Output the [X, Y] coordinate of the center of the cell containing the given text.  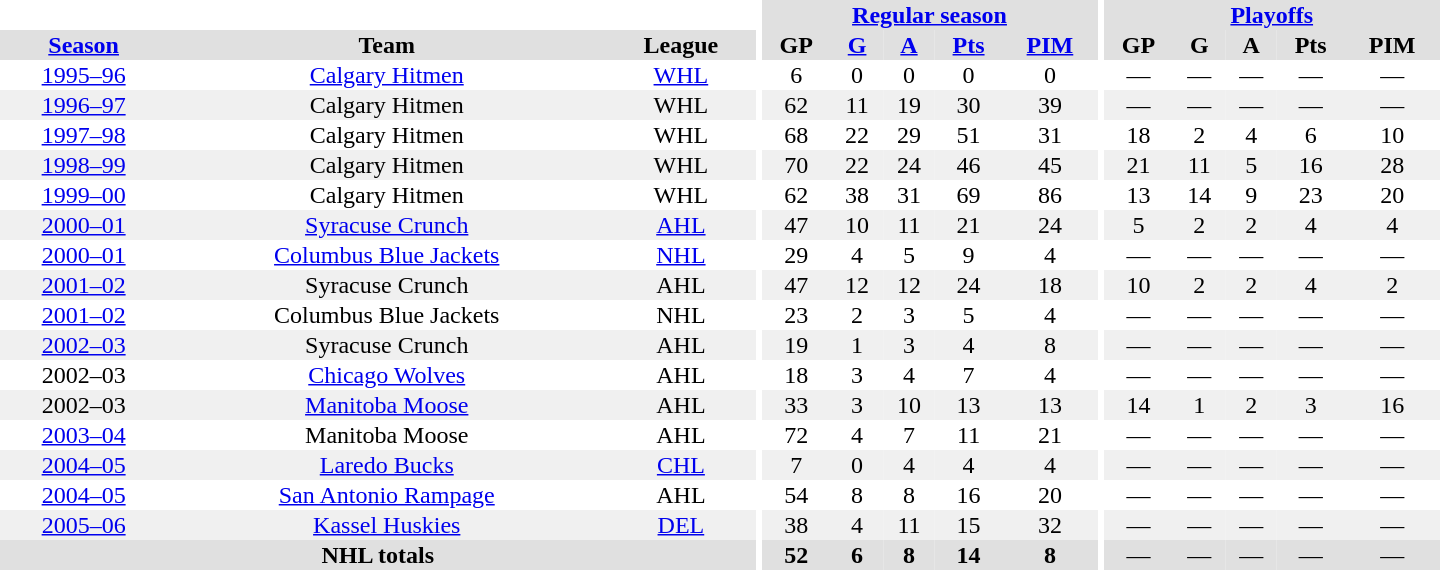
Season [84, 45]
Playoffs [1272, 15]
League [680, 45]
NHL totals [378, 555]
1995–96 [84, 75]
1997–98 [84, 135]
Chicago Wolves [386, 375]
72 [796, 435]
15 [968, 525]
86 [1050, 195]
Laredo Bucks [386, 465]
28 [1392, 165]
2003–04 [84, 435]
68 [796, 135]
54 [796, 495]
1998–99 [84, 165]
1999–00 [84, 195]
52 [796, 555]
51 [968, 135]
45 [1050, 165]
DEL [680, 525]
70 [796, 165]
Team [386, 45]
Regular season [929, 15]
39 [1050, 105]
46 [968, 165]
33 [796, 405]
CHL [680, 465]
69 [968, 195]
1996–97 [84, 105]
Kassel Huskies [386, 525]
San Antonio Rampage [386, 495]
30 [968, 105]
2005–06 [84, 525]
32 [1050, 525]
